From the cell containing the given text, extract its center point as [X, Y] coordinate. 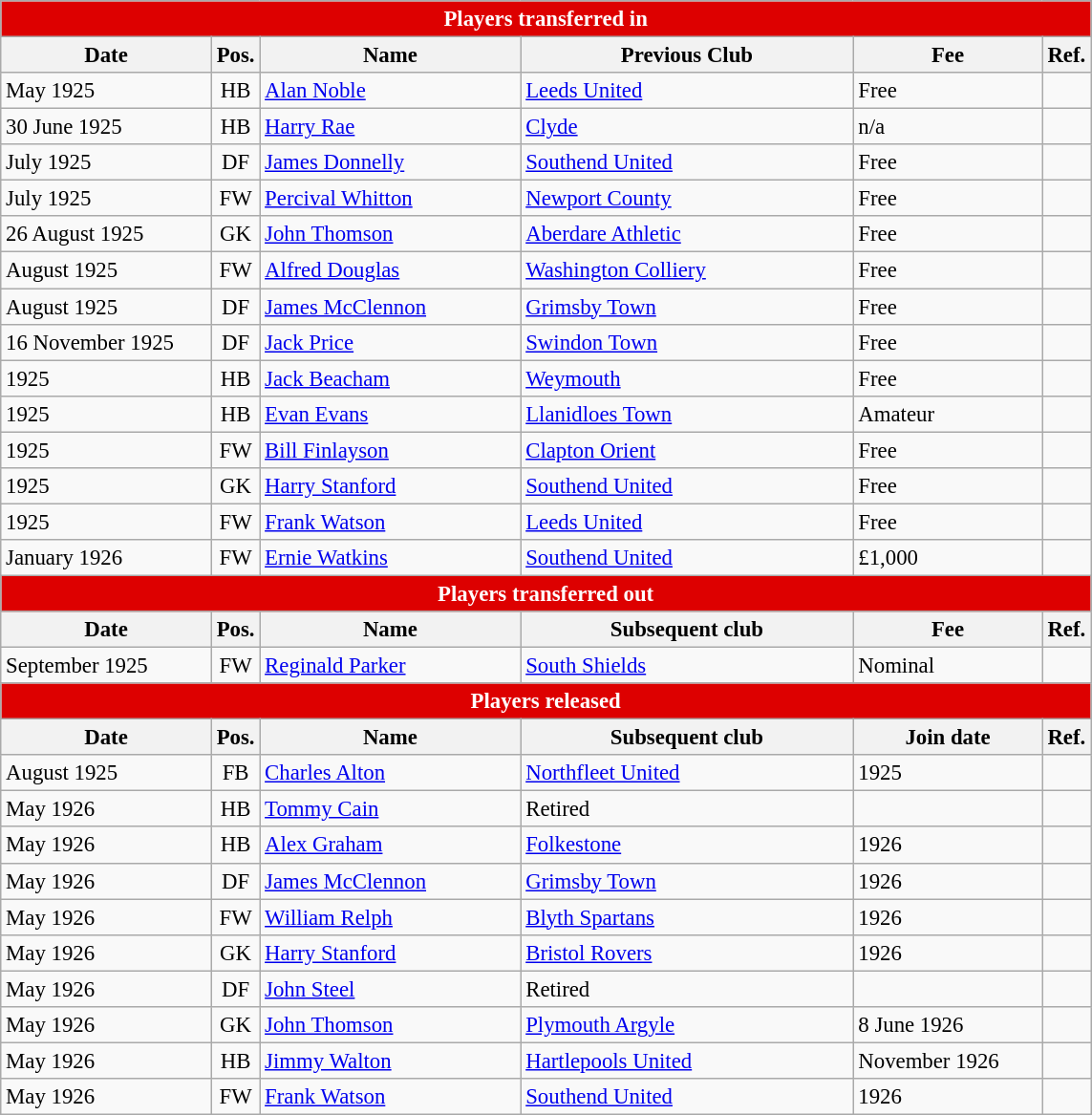
Washington Colliery [687, 270]
January 1926 [107, 558]
Hartlepools United [687, 1061]
£1,000 [948, 558]
Nominal [948, 666]
30 June 1925 [107, 127]
n/a [948, 127]
Jack Beacham [390, 378]
William Relph [390, 917]
Aberdare Athletic [687, 234]
Clapton Orient [687, 450]
Tommy Cain [390, 809]
Harry Rae [390, 127]
James Donnelly [390, 162]
Charles Alton [390, 773]
Alfred Douglas [390, 270]
Swindon Town [687, 342]
Players transferred out [546, 593]
Alex Graham [390, 846]
May 1925 [107, 91]
South Shields [687, 666]
26 August 1925 [107, 234]
Join date [948, 738]
FB [235, 773]
Bill Finlayson [390, 450]
Bristol Rovers [687, 953]
Alan Noble [390, 91]
Folkestone [687, 846]
September 1925 [107, 666]
Weymouth [687, 378]
Jack Price [390, 342]
Percival Whitton [390, 199]
Reginald Parker [390, 666]
Players released [546, 701]
8 June 1926 [948, 1025]
Amateur [948, 414]
Blyth Spartans [687, 917]
16 November 1925 [107, 342]
Clyde [687, 127]
Llanidloes Town [687, 414]
Plymouth Argyle [687, 1025]
Jimmy Walton [390, 1061]
Players transferred in [546, 19]
Previous Club [687, 55]
Ernie Watkins [390, 558]
John Steel [390, 989]
Evan Evans [390, 414]
Newport County [687, 199]
Northfleet United [687, 773]
November 1926 [948, 1061]
